Detect which cell encompasses the target text, then output its [x, y] center coordinate. 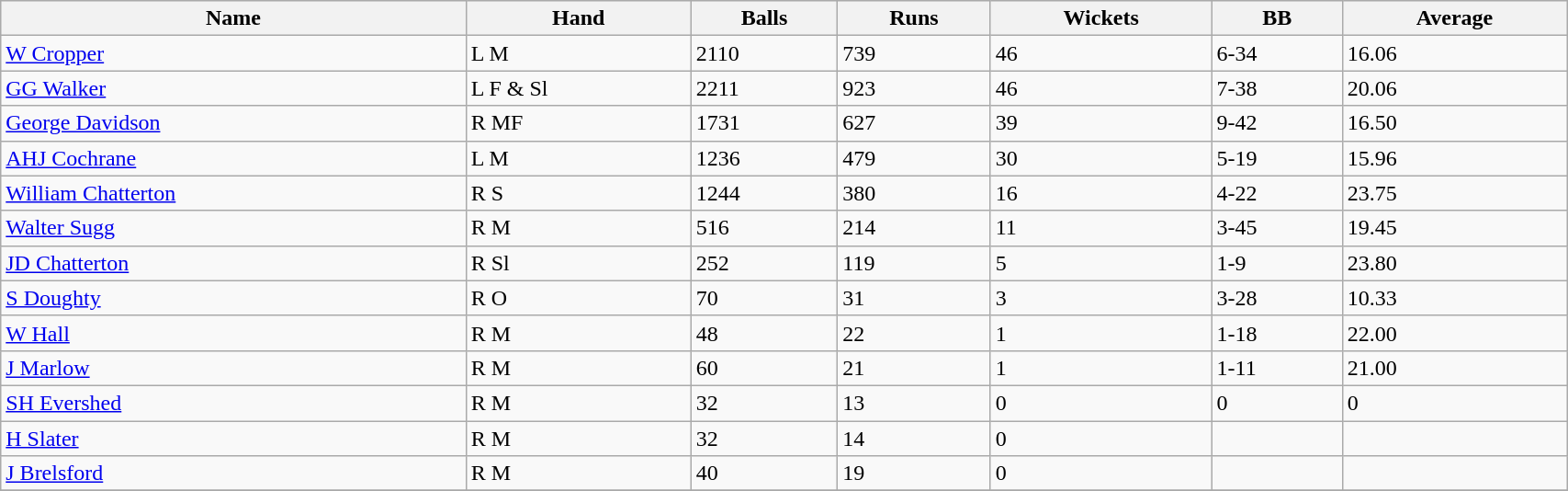
23.80 [1454, 263]
252 [764, 263]
16.50 [1454, 123]
20.06 [1454, 88]
JD Chatterton [233, 263]
6-34 [1277, 53]
70 [764, 298]
10.33 [1454, 298]
14 [914, 439]
1244 [764, 193]
9-42 [1277, 123]
380 [914, 193]
21 [914, 368]
39 [1100, 123]
2110 [764, 53]
30 [1100, 158]
479 [914, 158]
Wickets [1100, 18]
Walter Sugg [233, 228]
40 [764, 474]
SH Evershed [233, 403]
Runs [914, 18]
Balls [764, 18]
AHJ Cochrane [233, 158]
1-18 [1277, 333]
13 [914, 403]
5 [1100, 263]
19.45 [1454, 228]
7-38 [1277, 88]
11 [1100, 228]
214 [914, 228]
4-22 [1277, 193]
21.00 [1454, 368]
3 [1100, 298]
Hand [579, 18]
J Brelsford [233, 474]
R Sl [579, 263]
H Slater [233, 439]
739 [914, 53]
627 [914, 123]
22 [914, 333]
923 [914, 88]
William Chatterton [233, 193]
19 [914, 474]
22.00 [1454, 333]
2211 [764, 88]
W Cropper [233, 53]
60 [764, 368]
GG Walker [233, 88]
W Hall [233, 333]
Average [1454, 18]
R MF [579, 123]
3-28 [1277, 298]
16 [1100, 193]
3-45 [1277, 228]
L F & Sl [579, 88]
1-9 [1277, 263]
48 [764, 333]
J Marlow [233, 368]
31 [914, 298]
Name [233, 18]
R O [579, 298]
BB [1277, 18]
1-11 [1277, 368]
119 [914, 263]
S Doughty [233, 298]
R S [579, 193]
1731 [764, 123]
516 [764, 228]
16.06 [1454, 53]
5-19 [1277, 158]
15.96 [1454, 158]
1236 [764, 158]
23.75 [1454, 193]
George Davidson [233, 123]
